Determine the [x, y] coordinate at the center of the cell enclosing the given text.  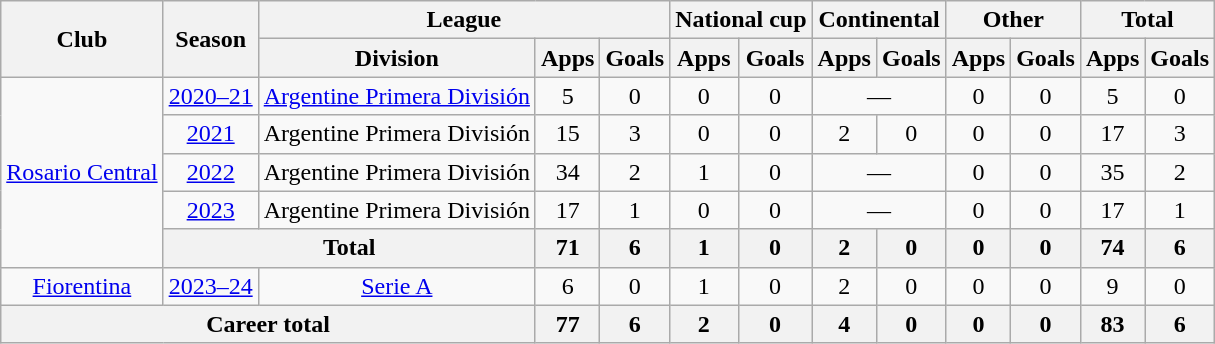
Division [396, 58]
71 [567, 248]
83 [1112, 324]
74 [1112, 248]
2020–21 [210, 96]
National cup [741, 20]
Serie A [396, 286]
15 [567, 134]
League [464, 20]
4 [844, 324]
Rosario Central [82, 172]
Club [82, 39]
Continental [879, 20]
2023 [210, 210]
Fiorentina [82, 286]
2021 [210, 134]
2022 [210, 172]
77 [567, 324]
35 [1112, 172]
Career total [268, 324]
34 [567, 172]
2023–24 [210, 286]
Other [1013, 20]
Season [210, 39]
9 [1112, 286]
